Capture the cell that displays the provided text and extract its (x, y) central coordinate. 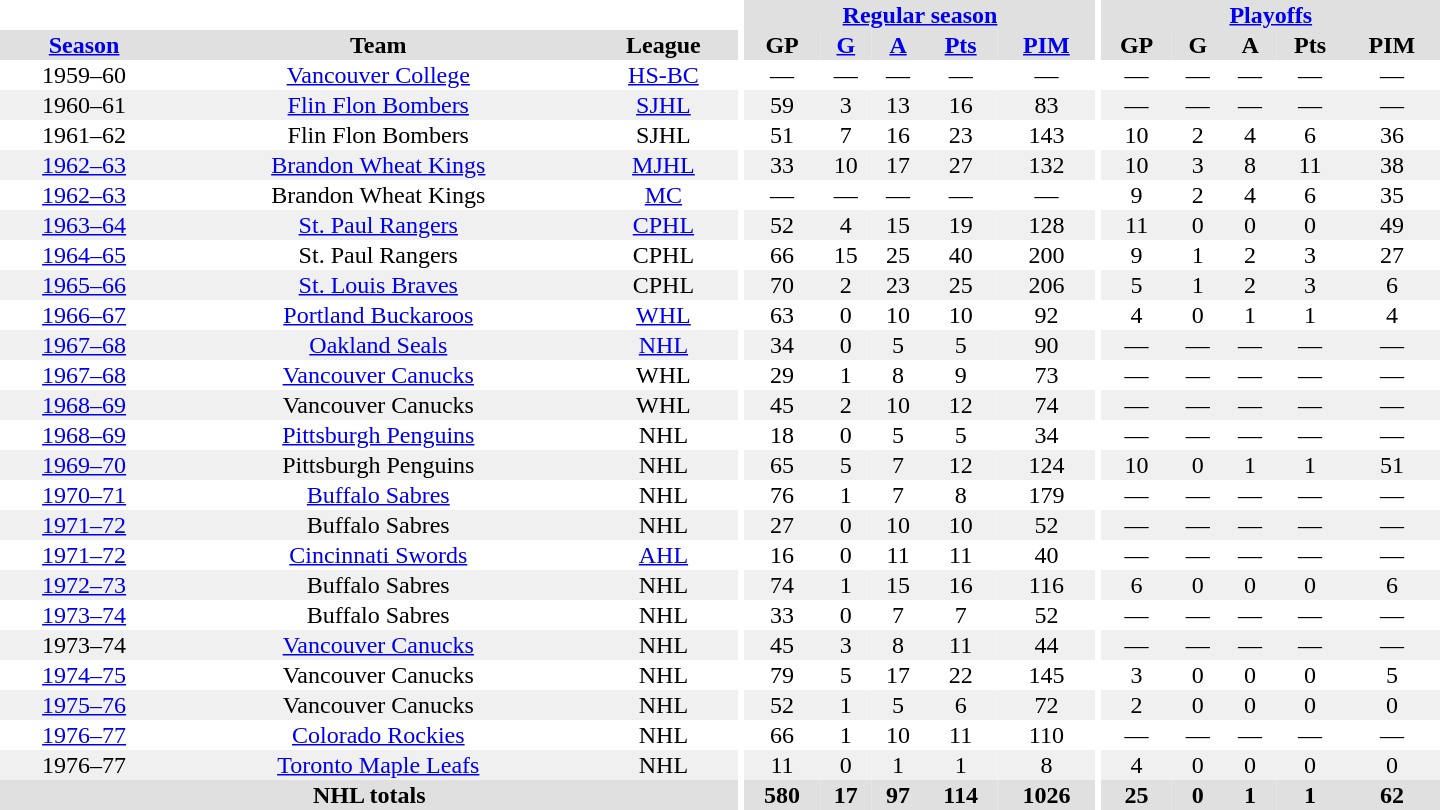
44 (1046, 645)
83 (1046, 105)
114 (960, 795)
Regular season (920, 15)
Team (378, 45)
29 (782, 375)
145 (1046, 675)
128 (1046, 225)
St. Louis Braves (378, 285)
19 (960, 225)
1959–60 (84, 75)
35 (1392, 195)
22 (960, 675)
200 (1046, 255)
1975–76 (84, 705)
179 (1046, 495)
1961–62 (84, 135)
143 (1046, 135)
NHL totals (370, 795)
116 (1046, 585)
1963–64 (84, 225)
124 (1046, 465)
1972–73 (84, 585)
18 (782, 435)
92 (1046, 315)
1974–75 (84, 675)
Colorado Rockies (378, 735)
Season (84, 45)
65 (782, 465)
HS-BC (663, 75)
76 (782, 495)
110 (1046, 735)
90 (1046, 345)
1966–67 (84, 315)
97 (898, 795)
1964–65 (84, 255)
1970–71 (84, 495)
AHL (663, 555)
1026 (1046, 795)
62 (1392, 795)
1965–66 (84, 285)
49 (1392, 225)
Oakland Seals (378, 345)
63 (782, 315)
13 (898, 105)
206 (1046, 285)
Toronto Maple Leafs (378, 765)
73 (1046, 375)
36 (1392, 135)
Cincinnati Swords (378, 555)
38 (1392, 165)
72 (1046, 705)
1969–70 (84, 465)
79 (782, 675)
League (663, 45)
1960–61 (84, 105)
132 (1046, 165)
Playoffs (1270, 15)
70 (782, 285)
MC (663, 195)
MJHL (663, 165)
580 (782, 795)
Portland Buckaroos (378, 315)
Vancouver College (378, 75)
59 (782, 105)
